Return the (X, Y) coordinate for the center point of the cell that contains the specified text.  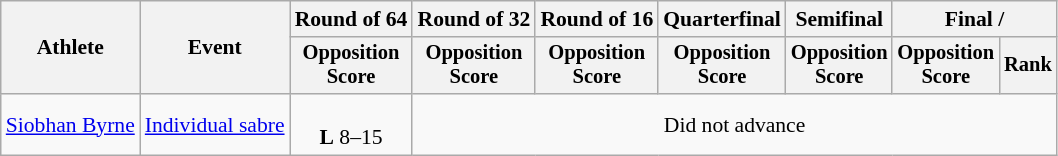
Round of 64 (352, 19)
Siobhan Byrne (70, 124)
Event (215, 48)
Round of 16 (596, 19)
Round of 32 (474, 19)
Quarterfinal (722, 19)
Individual sabre (215, 124)
Did not advance (734, 124)
Semifinal (840, 19)
Athlete (70, 48)
L 8–15 (352, 124)
Final / (974, 19)
Rank (1028, 66)
